Detect which cell encompasses the target text, then output its [X, Y] center coordinate. 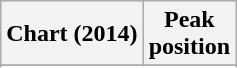
Chart (2014) [72, 34]
Peak position [189, 34]
